Detect which cell encompasses the target text, then output its [X, Y] center coordinate. 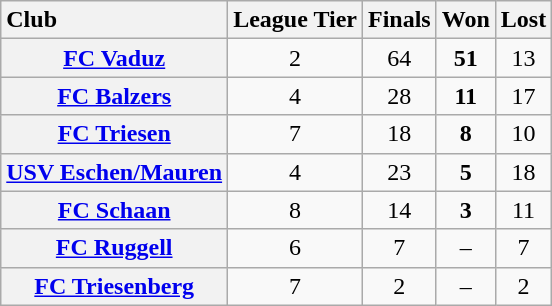
FC Triesen [114, 134]
Finals [399, 20]
5 [466, 172]
USV Eschen/Mauren [114, 172]
10 [523, 134]
League Tier [296, 20]
64 [399, 58]
51 [466, 58]
FC Vaduz [114, 58]
17 [523, 96]
Club [114, 20]
14 [399, 210]
13 [523, 58]
Won [466, 20]
FC Schaan [114, 210]
Lost [523, 20]
28 [399, 96]
FC Ruggell [114, 248]
FC Balzers [114, 96]
6 [296, 248]
23 [399, 172]
3 [466, 210]
FC Triesenberg [114, 286]
